Determine the (X, Y) coordinate at the center of the cell enclosing the given text.  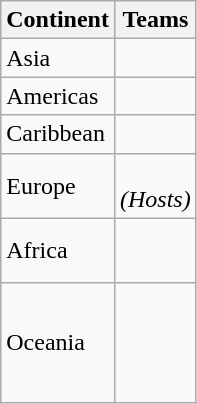
(Hosts) (155, 186)
Americas (58, 96)
Africa (58, 250)
Caribbean (58, 134)
Europe (58, 186)
Asia (58, 58)
Teams (155, 20)
Continent (58, 20)
Oceania (58, 342)
